Find where the given text appears and provide that cell's center as [X, Y] coordinate. 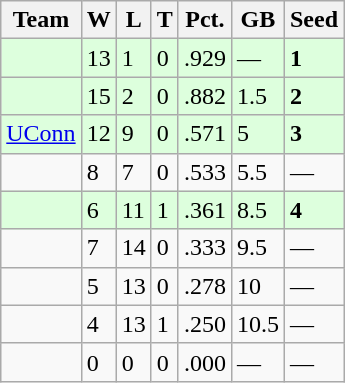
.929 [204, 58]
15 [98, 96]
.533 [204, 172]
6 [98, 210]
8.5 [258, 210]
14 [134, 248]
L [134, 20]
8 [98, 172]
9 [134, 134]
GB [258, 20]
.278 [204, 286]
Pct. [204, 20]
.000 [204, 362]
1.5 [258, 96]
12 [98, 134]
Seed [314, 20]
.250 [204, 324]
W [98, 20]
5.5 [258, 172]
9.5 [258, 248]
10.5 [258, 324]
.361 [204, 210]
3 [314, 134]
UConn [41, 134]
10 [258, 286]
.571 [204, 134]
.333 [204, 248]
11 [134, 210]
.882 [204, 96]
Team [41, 20]
T [164, 20]
